Detect which cell encompasses the target text, then output its (x, y) center coordinate. 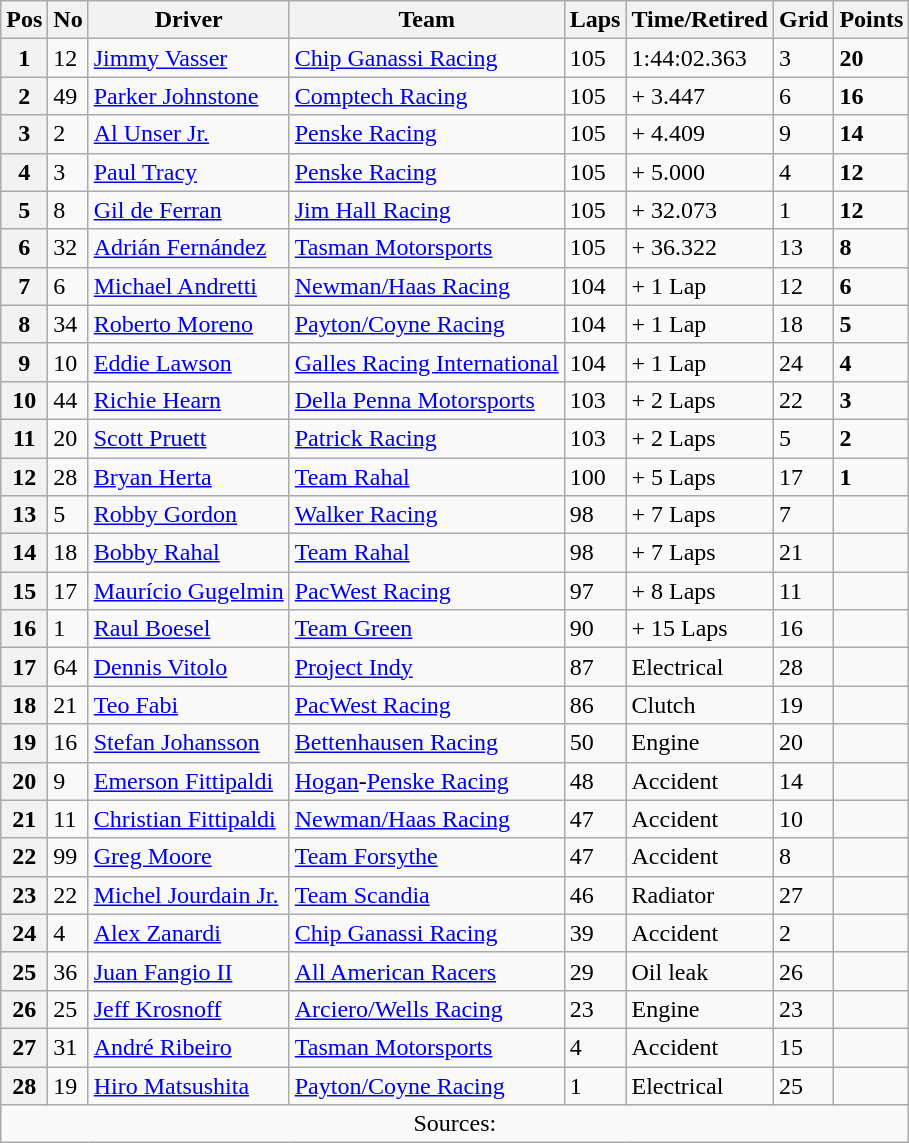
Arciero/Wells Racing (426, 1009)
Bobby Rahal (188, 553)
Greg Moore (188, 857)
Christian Fittipaldi (188, 819)
Parker Johnstone (188, 96)
Alex Zanardi (188, 933)
Maurício Gugelmin (188, 591)
Eddie Lawson (188, 362)
Patrick Racing (426, 438)
50 (595, 743)
34 (68, 324)
Bryan Herta (188, 477)
No (68, 20)
29 (595, 971)
64 (68, 667)
Comptech Racing (426, 96)
Team (426, 20)
100 (595, 477)
Clutch (700, 705)
Bettenhausen Racing (426, 743)
Jimmy Vasser (188, 58)
+ 3.447 (700, 96)
Roberto Moreno (188, 324)
1:44:02.363 (700, 58)
Michael Andretti (188, 286)
Grid (803, 20)
86 (595, 705)
Sources: (455, 1124)
+ 36.322 (700, 248)
46 (595, 895)
Paul Tracy (188, 172)
Team Green (426, 629)
+ 15 Laps (700, 629)
Radiator (700, 895)
32 (68, 248)
Jeff Krosnoff (188, 1009)
39 (595, 933)
+ 5 Laps (700, 477)
Emerson Fittipaldi (188, 781)
97 (595, 591)
Raul Boesel (188, 629)
Laps (595, 20)
44 (68, 400)
36 (68, 971)
+ 5.000 (700, 172)
+ 4.409 (700, 134)
99 (68, 857)
Michel Jourdain Jr. (188, 895)
Project Indy (426, 667)
Robby Gordon (188, 515)
90 (595, 629)
Juan Fangio II (188, 971)
Team Forsythe (426, 857)
Dennis Vitolo (188, 667)
Teo Fabi (188, 705)
Galles Racing International (426, 362)
Walker Racing (426, 515)
+ 32.073 (700, 210)
All American Racers (426, 971)
Hogan-Penske Racing (426, 781)
Time/Retired (700, 20)
87 (595, 667)
Driver (188, 20)
Points (872, 20)
+ 8 Laps (700, 591)
Richie Hearn (188, 400)
48 (595, 781)
Team Scandia (426, 895)
Stefan Johansson (188, 743)
Jim Hall Racing (426, 210)
Della Penna Motorsports (426, 400)
49 (68, 96)
Al Unser Jr. (188, 134)
31 (68, 1047)
André Ribeiro (188, 1047)
Oil leak (700, 971)
Adrián Fernández (188, 248)
Hiro Matsushita (188, 1085)
Scott Pruett (188, 438)
Gil de Ferran (188, 210)
Pos (24, 20)
